From the cell containing the given text, extract its center point as [x, y] coordinate. 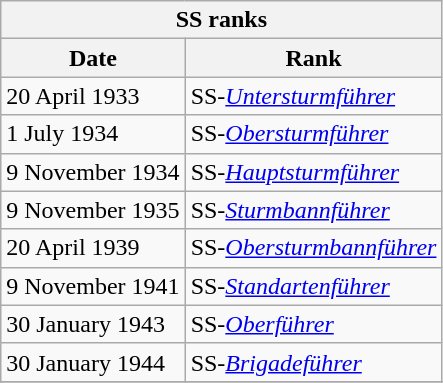
30 January 1943 [93, 324]
9 November 1935 [93, 210]
Rank [314, 58]
20 April 1933 [93, 96]
SS ranks [222, 20]
SS-Hauptsturmführer [314, 172]
SS-Obersturmbannführer [314, 248]
SS-Sturmbannführer [314, 210]
1 July 1934 [93, 134]
SS-Obersturmführer [314, 134]
SS-Oberführer [314, 324]
SS-Untersturmführer [314, 96]
20 April 1939 [93, 248]
SS-Brigadeführer [314, 362]
9 November 1934 [93, 172]
SS-Standartenführer [314, 286]
9 November 1941 [93, 286]
Date [93, 58]
30 January 1944 [93, 362]
